Return [x, y] of the center of cell containing provided text 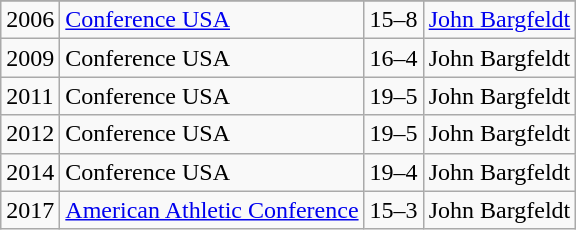
2006 [30, 20]
16–4 [394, 58]
2014 [30, 172]
American Athletic Conference [212, 210]
15–3 [394, 210]
2012 [30, 134]
19–4 [394, 172]
2011 [30, 96]
2009 [30, 58]
2017 [30, 210]
15–8 [394, 20]
